Pinpoint the cell where the given text exists, returning its [x, y] midpoint coordinate. 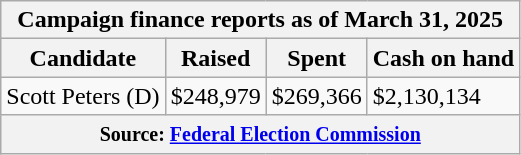
Campaign finance reports as of March 31, 2025 [260, 20]
$2,130,134 [443, 96]
Source: Federal Election Commission [260, 134]
Spent [316, 58]
Scott Peters (D) [83, 96]
$248,979 [216, 96]
$269,366 [316, 96]
Candidate [83, 58]
Cash on hand [443, 58]
Raised [216, 58]
